From the cell containing the given text, extract its center point as (x, y) coordinate. 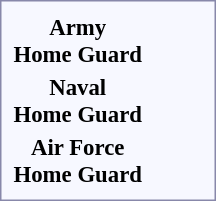
NavalHome Guard (78, 100)
Air ForceHome Guard (78, 160)
ArmyHome Guard (78, 40)
